Search for the cell housing the specified text and yield its [x, y] center coordinate. 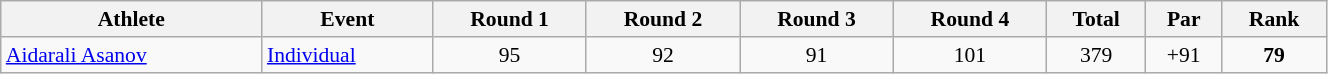
95 [510, 55]
Round 2 [662, 19]
Aidarali Asanov [132, 55]
Athlete [132, 19]
379 [1096, 55]
Individual [348, 55]
91 [816, 55]
Round 1 [510, 19]
Event [348, 19]
Round 4 [970, 19]
Round 3 [816, 19]
Par [1184, 19]
79 [1274, 55]
101 [970, 55]
Total [1096, 19]
+91 [1184, 55]
92 [662, 55]
Rank [1274, 19]
